From the cell containing the given text, extract its center point as (x, y) coordinate. 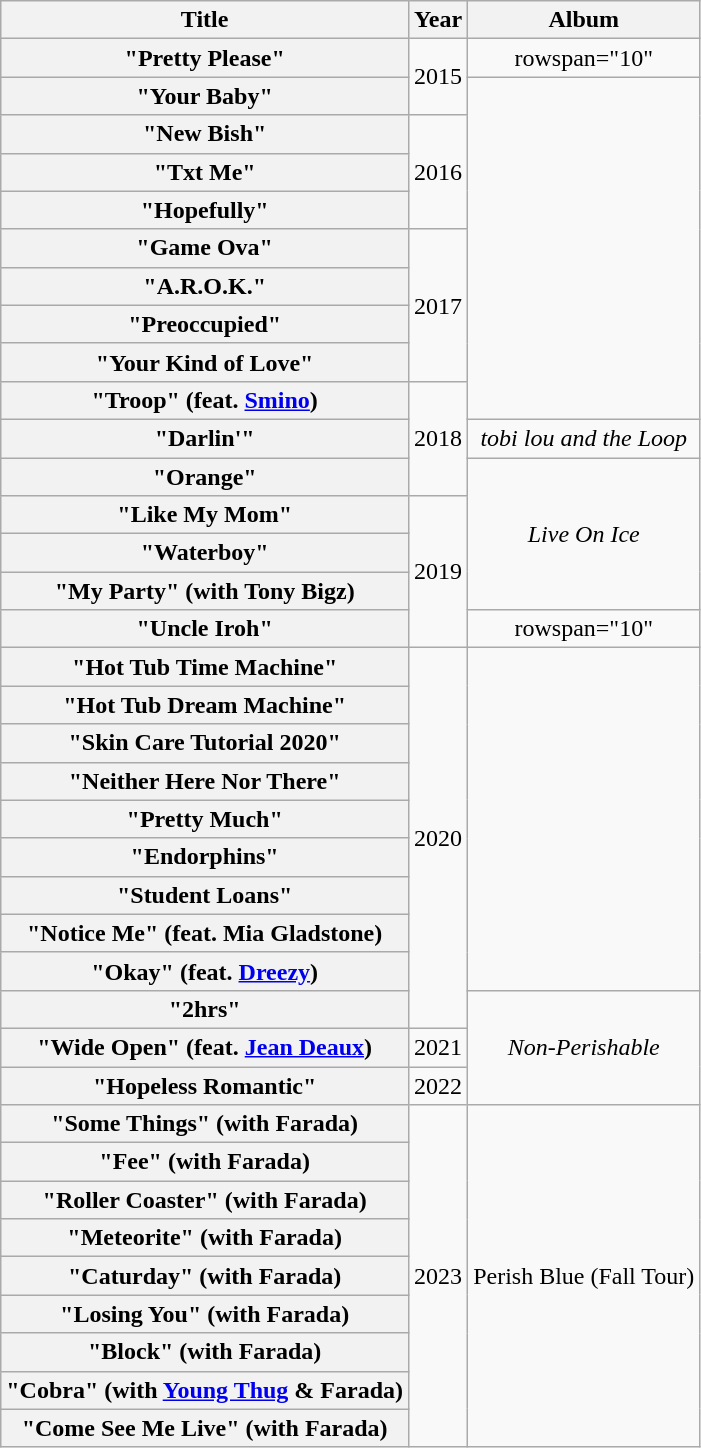
2020 (438, 838)
"Skin Care Tutorial 2020" (205, 743)
"Notice Me" (feat. Mia Gladstone) (205, 933)
"Neither Here Nor There" (205, 781)
2022 (438, 1085)
Title (205, 20)
"Wide Open" (feat. Jean Deaux) (205, 1047)
"Orange" (205, 477)
"Txt Me" (205, 172)
2019 (438, 572)
"Hot Tub Time Machine" (205, 667)
"Some Things" (with Farada) (205, 1124)
"Come See Me Live" (with Farada) (205, 1428)
"Troop" (feat. Smino) (205, 400)
Perish Blue (Fall Tour) (584, 1276)
2021 (438, 1047)
"My Party" (with Tony Bigz) (205, 591)
"2hrs" (205, 1009)
"Darlin'" (205, 438)
Album (584, 20)
"Roller Coaster" (with Farada) (205, 1200)
2015 (438, 77)
Live On Ice (584, 534)
"Preoccupied" (205, 324)
"Fee" (with Farada) (205, 1162)
"Cobra" (with Young Thug & Farada) (205, 1390)
"Meteorite" (with Farada) (205, 1238)
"Pretty Much" (205, 819)
"Caturday" (with Farada) (205, 1276)
"Endorphins" (205, 857)
2017 (438, 305)
"Game Ova" (205, 248)
"New Bish" (205, 134)
"Losing You" (with Farada) (205, 1314)
"Your Kind of Love" (205, 362)
"Student Loans" (205, 895)
"Okay" (feat. Dreezy) (205, 971)
"Hopefully" (205, 210)
"Your Baby" (205, 96)
"Waterboy" (205, 553)
"Hopeless Romantic" (205, 1085)
"Block" (with Farada) (205, 1352)
2023 (438, 1276)
"Hot Tub Dream Machine" (205, 705)
"Pretty Please" (205, 58)
"Uncle Iroh" (205, 629)
Non-Perishable (584, 1047)
2018 (438, 438)
"A.R.O.K." (205, 286)
Year (438, 20)
2016 (438, 172)
tobi lou and the Loop (584, 438)
"Like My Mom" (205, 515)
